Find where the given text appears and provide that cell's center as [x, y] coordinate. 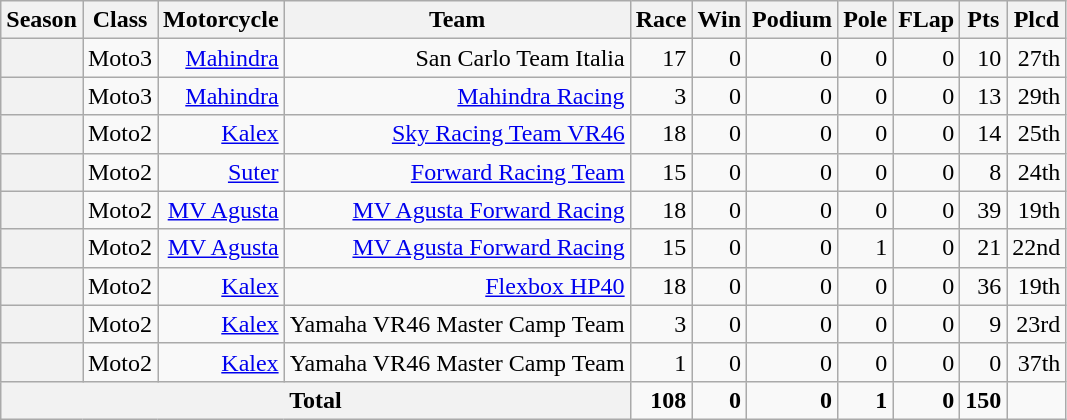
37th [1036, 362]
Win [720, 20]
108 [661, 400]
Mahindra Racing [457, 96]
150 [984, 400]
Sky Racing Team VR46 [457, 134]
10 [984, 58]
22nd [1036, 248]
Class [120, 20]
Plcd [1036, 20]
39 [984, 210]
Flexbox HP40 [457, 286]
Motorcycle [222, 20]
14 [984, 134]
Pts [984, 20]
36 [984, 286]
9 [984, 324]
13 [984, 96]
FLap [926, 20]
Season [42, 20]
29th [1036, 96]
25th [1036, 134]
Team [457, 20]
Pole [866, 20]
17 [661, 58]
Total [316, 400]
21 [984, 248]
Suter [222, 172]
23rd [1036, 324]
Race [661, 20]
Podium [792, 20]
24th [1036, 172]
27th [1036, 58]
San Carlo Team Italia [457, 58]
8 [984, 172]
Forward Racing Team [457, 172]
